Capture the cell that displays the provided text and extract its (X, Y) central coordinate. 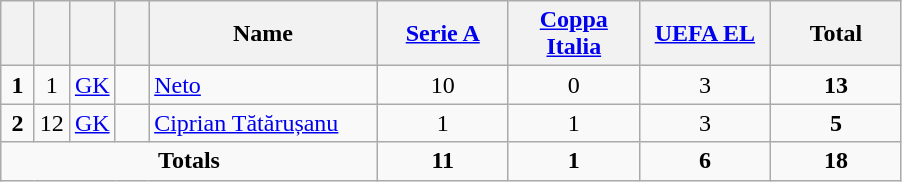
5 (836, 123)
Coppa Italia (574, 34)
0 (574, 85)
18 (836, 161)
Name (264, 34)
11 (442, 161)
Ciprian Tătărușanu (264, 123)
Total (836, 34)
Neto (264, 85)
2 (18, 123)
Totals (189, 161)
6 (704, 161)
13 (836, 85)
Serie A (442, 34)
10 (442, 85)
UEFA EL (704, 34)
12 (52, 123)
